Extract the [x, y] coordinate from the center of the cell holding the provided text.  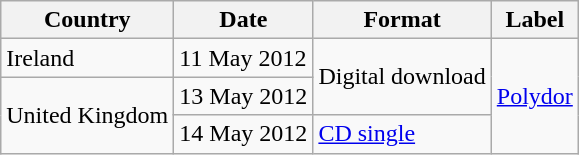
Ireland [88, 58]
Digital download [402, 77]
11 May 2012 [244, 58]
Format [402, 20]
Label [534, 20]
13 May 2012 [244, 96]
14 May 2012 [244, 134]
Country [88, 20]
CD single [402, 134]
Date [244, 20]
Polydor [534, 96]
United Kingdom [88, 115]
